Search for the cell housing the specified text and yield its [x, y] center coordinate. 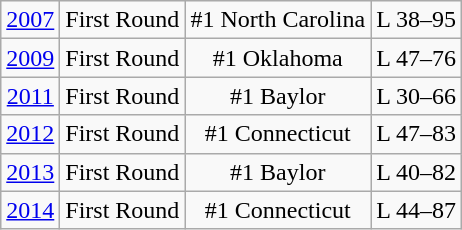
2009 [30, 58]
2007 [30, 20]
L 47–83 [416, 134]
#1 North Carolina [278, 20]
2013 [30, 172]
L 44–87 [416, 210]
#1 Oklahoma [278, 58]
2012 [30, 134]
L 47–76 [416, 58]
2011 [30, 96]
L 38–95 [416, 20]
L 40–82 [416, 172]
2014 [30, 210]
L 30–66 [416, 96]
